From the cell containing the given text, extract its center point as [x, y] coordinate. 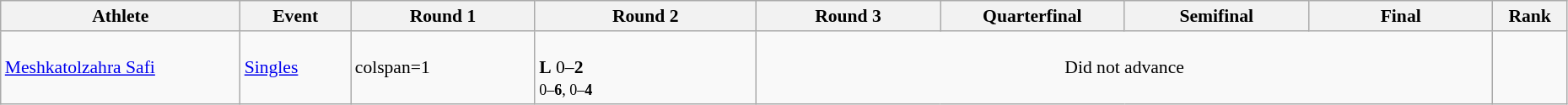
Event [295, 16]
colspan=1 [443, 67]
Quarterfinal [1032, 16]
Singles [295, 67]
Rank [1530, 16]
Round 2 [645, 16]
Did not advance [1124, 67]
Final [1400, 16]
Athlete [121, 16]
Semifinal [1216, 16]
L 0–20–6, 0–4 [645, 67]
Round 1 [443, 16]
Meshkatolzahra Safi [121, 67]
Round 3 [848, 16]
